From the cell containing the given text, extract its center point as [x, y] coordinate. 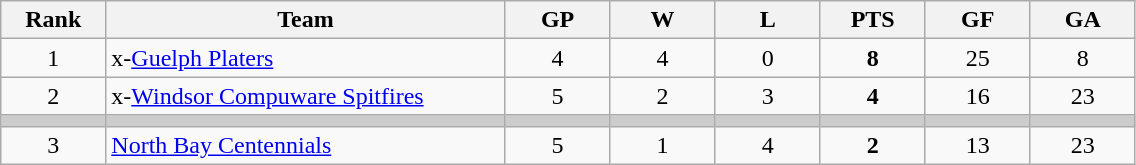
13 [978, 145]
North Bay Centennials [306, 145]
0 [768, 58]
16 [978, 96]
GF [978, 20]
Team [306, 20]
x-Windsor Compuware Spitfires [306, 96]
PTS [872, 20]
W [662, 20]
x-Guelph Platers [306, 58]
25 [978, 58]
Rank [54, 20]
GA [1082, 20]
L [768, 20]
GP [558, 20]
